Provide the [x, y] coordinate of the cell's center where the given text is located.  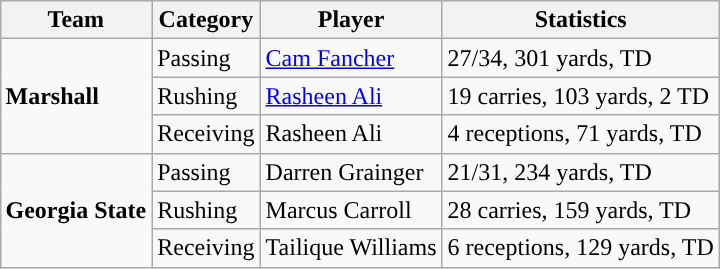
6 receptions, 129 yards, TD [580, 248]
Marshall [76, 96]
Category [206, 20]
21/31, 234 yards, TD [580, 172]
Team [76, 20]
Statistics [580, 20]
4 receptions, 71 yards, TD [580, 134]
Marcus Carroll [351, 210]
27/34, 301 yards, TD [580, 58]
Tailique Williams [351, 248]
28 carries, 159 yards, TD [580, 210]
19 carries, 103 yards, 2 TD [580, 96]
Cam Fancher [351, 58]
Georgia State [76, 210]
Player [351, 20]
Darren Grainger [351, 172]
